Determine the (X, Y) coordinate at the center of the cell enclosing the given text.  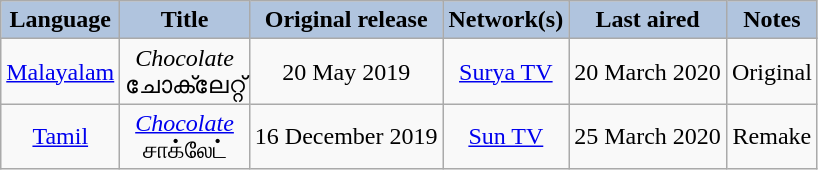
20 March 2020 (648, 72)
Last aired (648, 20)
25 March 2020 (648, 136)
Remake (772, 136)
Language (60, 20)
Malayalam (60, 72)
Sun TV (506, 136)
Network(s) (506, 20)
16 December 2019 (346, 136)
Surya TV (506, 72)
Chocolate ചോക്ലേറ്റ് (185, 72)
Original (772, 72)
Tamil (60, 136)
Title (185, 20)
Chocolate சாக்லேட் (185, 136)
Original release (346, 20)
20 May 2019 (346, 72)
Notes (772, 20)
